Output the (x, y) coordinate of the center of the cell containing the given text.  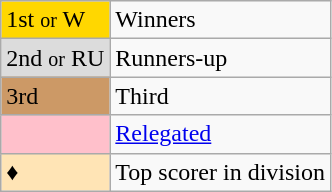
♦ (56, 172)
3rd (56, 96)
Relegated (220, 134)
1st or W (56, 20)
Winners (220, 20)
Third (220, 96)
Top scorer in division (220, 172)
Runners-up (220, 58)
2nd or RU (56, 58)
